Capture the cell that displays the provided text and extract its [X, Y] central coordinate. 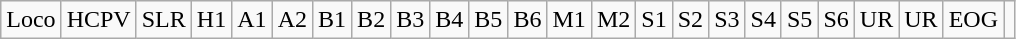
B6 [528, 20]
Loco [31, 20]
M1 [569, 20]
S5 [799, 20]
B4 [450, 20]
S4 [763, 20]
H1 [211, 20]
S1 [654, 20]
SLR [164, 20]
A1 [252, 20]
A2 [292, 20]
HCPV [98, 20]
B1 [332, 20]
S3 [727, 20]
M2 [613, 20]
B3 [410, 20]
S2 [690, 20]
B5 [488, 20]
B2 [372, 20]
EOG [973, 20]
S6 [836, 20]
